Capture the cell that displays the provided text and extract its [X, Y] central coordinate. 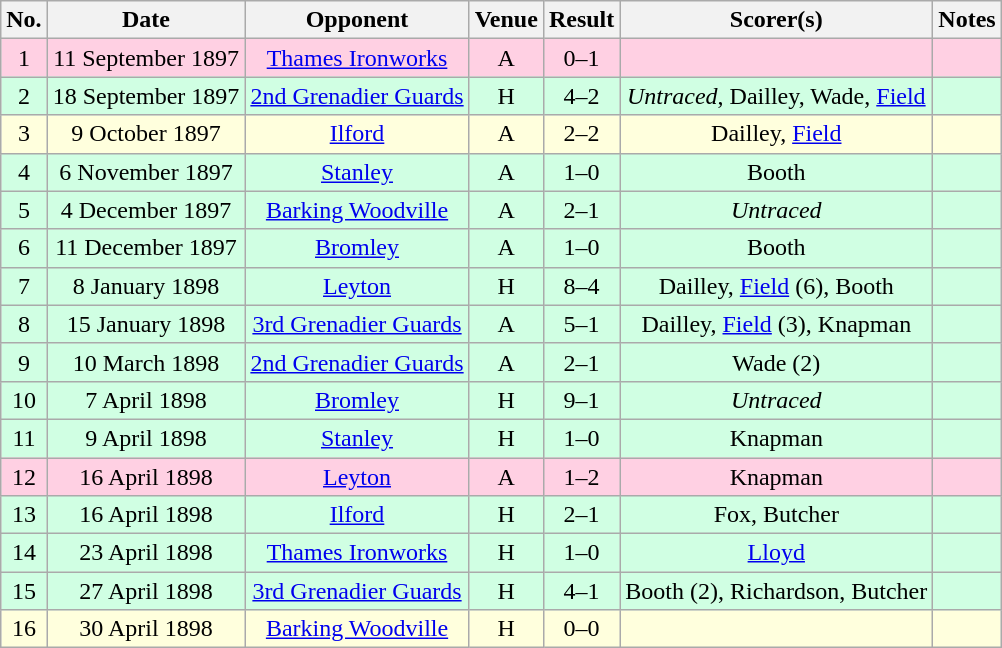
10 [24, 400]
23 April 1898 [146, 553]
Booth (2), Richardson, Butcher [776, 591]
14 [24, 553]
10 March 1898 [146, 362]
11 September 1897 [146, 58]
6 November 1897 [146, 172]
No. [24, 20]
2 [24, 96]
Wade (2) [776, 362]
12 [24, 477]
8 January 1898 [146, 286]
11 December 1897 [146, 248]
27 April 1898 [146, 591]
30 April 1898 [146, 629]
Dailley, Field (3), Knapman [776, 324]
1–2 [581, 477]
0–0 [581, 629]
15 January 1898 [146, 324]
3 [24, 134]
5–1 [581, 324]
8 [24, 324]
13 [24, 515]
Dailley, Field [776, 134]
0–1 [581, 58]
Result [581, 20]
Venue [506, 20]
4–1 [581, 591]
9 April 1898 [146, 438]
Lloyd [776, 553]
5 [24, 210]
6 [24, 248]
Scorer(s) [776, 20]
8–4 [581, 286]
9 October 1897 [146, 134]
4 December 1897 [146, 210]
7 [24, 286]
18 September 1897 [146, 96]
4–2 [581, 96]
Untraced, Dailley, Wade, Field [776, 96]
9–1 [581, 400]
16 [24, 629]
2–2 [581, 134]
15 [24, 591]
7 April 1898 [146, 400]
Fox, Butcher [776, 515]
9 [24, 362]
4 [24, 172]
Opponent [357, 20]
Date [146, 20]
1 [24, 58]
11 [24, 438]
Notes [967, 20]
Dailley, Field (6), Booth [776, 286]
